Locate the cell with the specified text and output its [x, y] center coordinate. 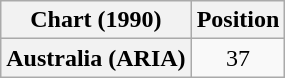
Australia (ARIA) [96, 58]
37 [238, 58]
Chart (1990) [96, 20]
Position [238, 20]
